Extract the [x, y] coordinate from the center of the cell holding the provided text.  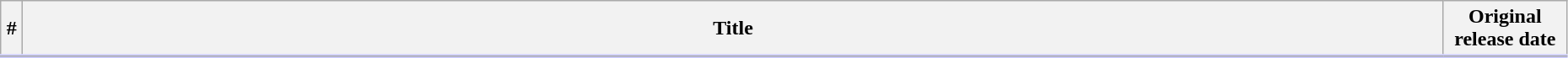
Original release date [1505, 29]
# [12, 29]
Title [733, 29]
